Locate the cell with the specified text and output its [X, Y] center coordinate. 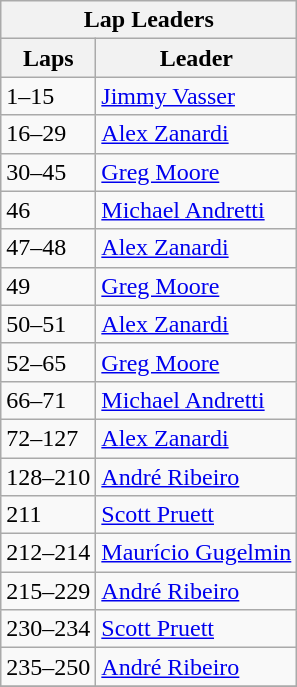
66–71 [48, 400]
Maurício Gugelmin [196, 553]
Lap Leaders [149, 20]
30–45 [48, 172]
50–51 [48, 324]
215–229 [48, 591]
235–250 [48, 667]
Laps [48, 58]
72–127 [48, 438]
46 [48, 210]
212–214 [48, 553]
16–29 [48, 134]
Leader [196, 58]
Jimmy Vasser [196, 96]
52–65 [48, 362]
128–210 [48, 477]
1–15 [48, 96]
211 [48, 515]
47–48 [48, 248]
49 [48, 286]
230–234 [48, 629]
